Search for the cell housing the specified text and yield its (X, Y) center coordinate. 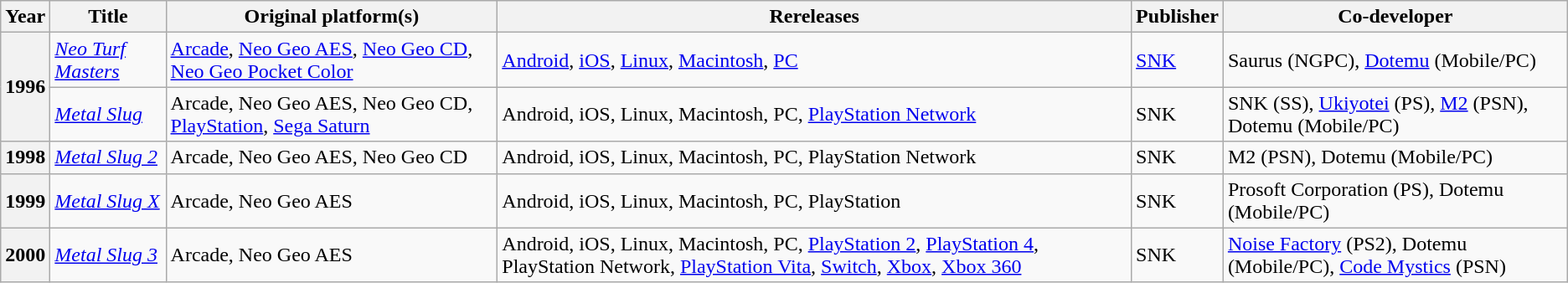
Rereleases (814, 17)
1999 (25, 201)
Publisher (1178, 17)
Original platform(s) (332, 17)
1996 (25, 87)
1998 (25, 157)
Metal Slug 2 (108, 157)
Android, iOS, Linux, Macintosh, PC, PlayStation 2, PlayStation 4, PlayStation Network, PlayStation Vita, Switch, Xbox, Xbox 360 (814, 255)
Noise Factory (PS2), Dotemu (Mobile/PC), Code Mystics (PSN) (1395, 255)
Prosoft Corporation (PS), Dotemu (Mobile/PC) (1395, 201)
Android, iOS, Linux, Macintosh, PC (814, 60)
Metal Slug 3 (108, 255)
Neo Turf Masters (108, 60)
Arcade, Neo Geo AES, Neo Geo CD, Neo Geo Pocket Color (332, 60)
Co-developer (1395, 17)
Year (25, 17)
Arcade, Neo Geo AES, Neo Geo CD (332, 157)
Metal Slug (108, 114)
Android, iOS, Linux, Macintosh, PC, PlayStation (814, 201)
SNK (SS), Ukiyotei (PS), M2 (PSN), Dotemu (Mobile/PC) (1395, 114)
M2 (PSN), Dotemu (Mobile/PC) (1395, 157)
2000 (25, 255)
Arcade, Neo Geo AES, Neo Geo CD, PlayStation, Sega Saturn (332, 114)
Saurus (NGPC), Dotemu (Mobile/PC) (1395, 60)
Metal Slug X (108, 201)
Title (108, 17)
